Return the [x, y] coordinate for the center point of the cell that contains the specified text.  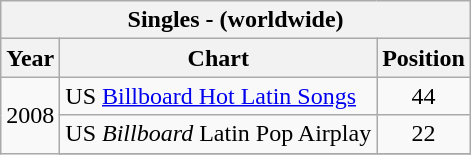
Singles - (worldwide) [236, 20]
US Billboard Latin Pop Airplay [218, 134]
Position [424, 58]
Year [30, 58]
22 [424, 134]
US Billboard Hot Latin Songs [218, 96]
2008 [30, 115]
Chart [218, 58]
44 [424, 96]
